For the text-containing cell, return its midpoint in (x, y) coordinate format. 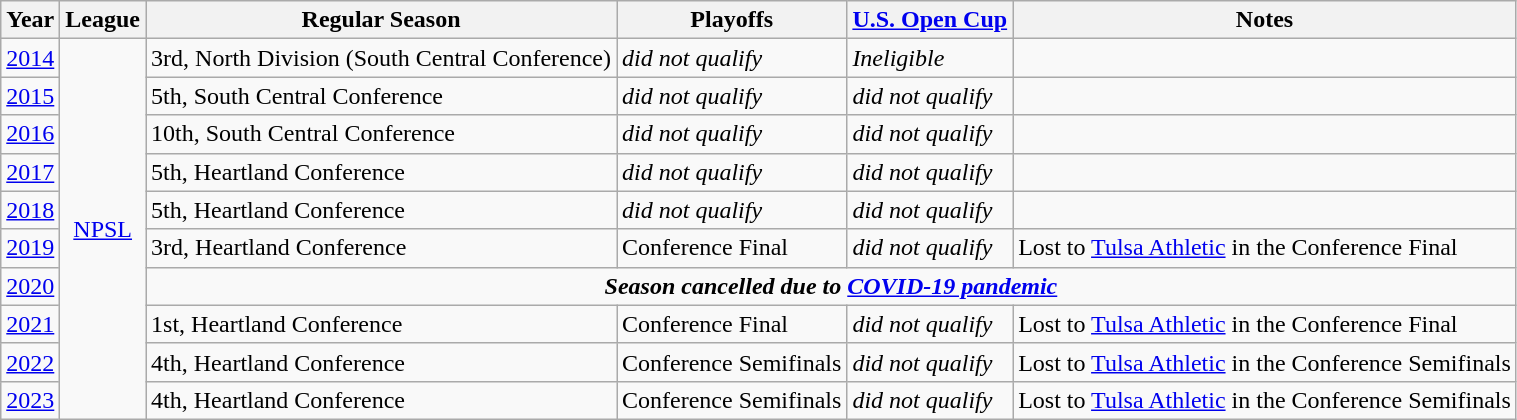
Ineligible (930, 58)
2022 (30, 362)
NPSL (103, 230)
5th, South Central Conference (382, 96)
Notes (1265, 20)
League (103, 20)
2019 (30, 248)
2017 (30, 172)
Year (30, 20)
2014 (30, 58)
Season cancelled due to COVID-19 pandemic (832, 286)
1st, Heartland Conference (382, 324)
2015 (30, 96)
U.S. Open Cup (930, 20)
Regular Season (382, 20)
2023 (30, 400)
2016 (30, 134)
3rd, Heartland Conference (382, 248)
10th, South Central Conference (382, 134)
2018 (30, 210)
2021 (30, 324)
Playoffs (732, 20)
3rd, North Division (South Central Conference) (382, 58)
2020 (30, 286)
